For the text-containing cell, return its midpoint in (x, y) coordinate format. 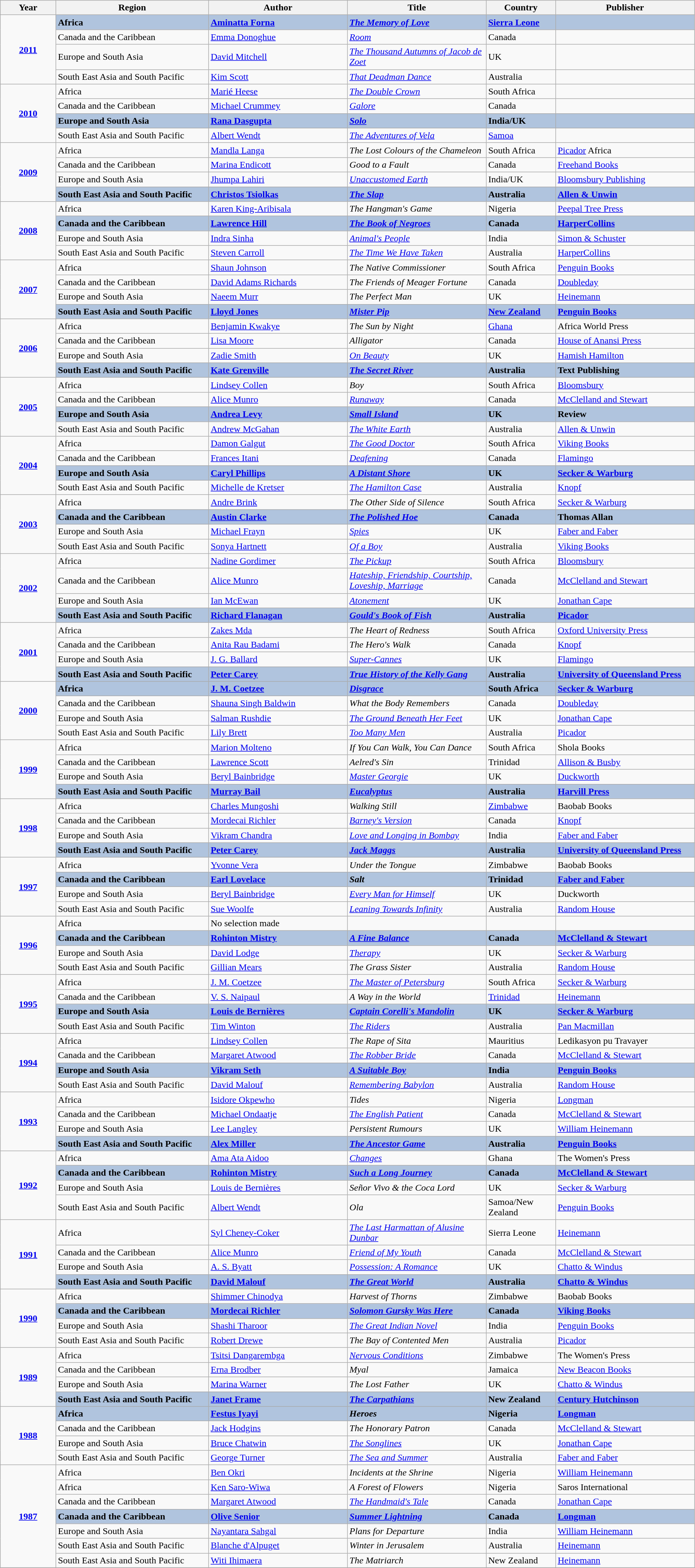
Tsitsi Dangarembga (278, 1355)
A Forest of Flowers (417, 1487)
Michelle de Kretser (278, 488)
The Time We Have Taken (417, 253)
Shimmer Chinodya (278, 1296)
Pan Macmillan (625, 1026)
1996 (28, 946)
Love and Longing in Bombay (417, 835)
The Last Harmattan of Alusine Dunbar (417, 1233)
The Songlines (417, 1443)
Leaning Towards Infinity (417, 908)
Nervous Conditions (417, 1355)
Indra Sinha (278, 238)
1993 (28, 1121)
No selection made (278, 924)
Changes (417, 1158)
Erna Brodber (278, 1369)
Janet Frame (278, 1399)
Small Island (417, 414)
Oxford University Press (625, 630)
2007 (28, 289)
The Grass Sister (417, 967)
Zakes Mda (278, 630)
Shola Books (625, 747)
Marina Warner (278, 1384)
The Lost Colours of the Chameleon (417, 150)
The Carpathians (417, 1399)
The Rape of Sita (417, 1041)
That Deadman Dance (417, 77)
The Great World (417, 1282)
1988 (28, 1436)
V. S. Naipaul (278, 997)
Persistent Rumours (417, 1129)
1997 (28, 887)
David Lodge (278, 953)
Señor Vivo & the Coca Lord (417, 1188)
Therapy (417, 953)
On Beauty (417, 355)
Yvonne Vera (278, 865)
George Turner (278, 1458)
Peepal Tree Press (625, 209)
Ola (417, 1207)
The Thousand Autumns of Jacob de Zoet (417, 57)
A Distant Shore (417, 473)
Nadine Gordimer (278, 561)
Andre Brink (278, 502)
2006 (28, 348)
1998 (28, 828)
Frances Itani (278, 458)
Runaway (417, 399)
Earl Lovelace (278, 879)
Solomon Gursky Was Here (417, 1311)
Alligator (417, 341)
Under the Tongue (417, 865)
True History of the Kelly Gang (417, 674)
Captain Corelli's Mandolin (417, 1011)
Mandla Langa (278, 150)
Nayantara Sahgal (278, 1531)
Festus Iyayi (278, 1414)
The Slap (417, 194)
If You Can Walk, You Can Dance (417, 747)
Marina Endicott (278, 165)
Caryl Phillips (278, 473)
Remembering Babylon (417, 1085)
Review (625, 414)
David Mitchell (278, 57)
Text Publishing (625, 370)
Benjamin Kwakye (278, 326)
Kate Grenville (278, 370)
The Pickup (417, 561)
The Lost Father (417, 1384)
Jhumpa Lahiri (278, 179)
Lloyd Jones (278, 311)
Shashi Tharoor (278, 1326)
Ken Saro-Wiwa (278, 1487)
Christos Tsiolkas (278, 194)
Syl Cheney-Coker (278, 1233)
The Hangman's Game (417, 209)
Unaccustomed Earth (417, 179)
Alex Miller (278, 1144)
Robert Drewe (278, 1340)
Galore (417, 106)
The Ground Beneath Her Feet (417, 718)
2010 (28, 113)
2009 (28, 172)
Ian McEwan (278, 601)
Jamaica (521, 1369)
Salt (417, 879)
2008 (28, 231)
The Memory of Love (417, 22)
Sue Woolfe (278, 908)
Walking Still (417, 806)
A Way in the World (417, 997)
Such a Long Journey (417, 1173)
Too Many Men (417, 733)
The English Patient (417, 1114)
Plans for Departure (417, 1531)
House of Anansi Press (625, 341)
Harvest of Thorns (417, 1296)
Andrew McGahan (278, 429)
Country (521, 8)
Atonement (417, 601)
Emma Donoghue (278, 37)
Charles Mungoshi (278, 806)
Bruce Chatwin (278, 1443)
Animal's People (417, 238)
Blanche d'Alpuget (278, 1546)
Samoa (521, 135)
Gillian Mears (278, 967)
Ama Ata Aidoo (278, 1158)
1990 (28, 1318)
The Heart of Redness (417, 630)
Harvill Press (625, 791)
1995 (28, 1004)
Austin Clarke (278, 517)
Witi Ihimaera (278, 1560)
Possession: A Romance (417, 1267)
Master Georgie (417, 777)
Lily Brett (278, 733)
Century Hutchinson (625, 1399)
Year (28, 8)
Solo (417, 121)
The Hero's Walk (417, 644)
Lawrence Scott (278, 762)
Room (417, 37)
Spies (417, 532)
The Great Indian Novel (417, 1326)
The Sea and Summer (417, 1458)
Picador Africa (625, 150)
A Fine Balance (417, 938)
Rana Dasgupta (278, 121)
Marié Heese (278, 91)
Author (278, 8)
Bloomsbury Publishing (625, 179)
Super-Cannes (417, 659)
The Native Commissioner (417, 268)
What the Body Remembers (417, 703)
The Honorary Patron (417, 1428)
Vikram Chandra (278, 835)
The Robber Bride (417, 1055)
1987 (28, 1516)
Zadie Smith (278, 355)
2002 (28, 588)
2011 (28, 49)
Friend of My Youth (417, 1252)
Publisher (625, 8)
The Book of Negroes (417, 224)
The Hamilton Case (417, 488)
The Handmaid's Tale (417, 1502)
Murray Bail (278, 791)
Disgrace (417, 689)
Winter in Jerusalem (417, 1546)
Shaun Johnson (278, 268)
The Secret River (417, 370)
Ben Okri (278, 1472)
Aminatta Forna (278, 22)
1991 (28, 1254)
Salman Rushdie (278, 718)
Michael Frayn (278, 532)
Andrea Levy (278, 414)
Mauritius (521, 1041)
Anita Rau Badami (278, 644)
Marion Molteno (278, 747)
The Riders (417, 1026)
Jack Maggs (417, 850)
Heroes (417, 1414)
Shauna Singh Baldwin (278, 703)
Of a Boy (417, 546)
Barney's Version (417, 821)
A. S. Byatt (278, 1267)
The Perfect Man (417, 297)
Myal (417, 1369)
Eucalyptus (417, 791)
Lawrence Hill (278, 224)
The Good Doctor (417, 444)
Karen King-Aribisala (278, 209)
David Adams Richards (278, 282)
Mister Pip (417, 311)
New Beacon Books (625, 1369)
Naeem Murr (278, 297)
The Matriarch (417, 1560)
1989 (28, 1377)
The Polished Hoe (417, 517)
Every Man for Himself (417, 894)
Kim Scott (278, 77)
Summer Lightning (417, 1516)
Incidents at the Shrine (417, 1472)
Good to a Fault (417, 165)
The Adventures of Vela (417, 135)
Tim Winton (278, 1026)
The Master of Petersburg (417, 982)
1999 (28, 769)
Lisa Moore (278, 341)
Title (417, 8)
1992 (28, 1186)
Michael Crummey (278, 106)
Simon & Schuster (625, 238)
Africa World Press (625, 326)
The Ancestor Game (417, 1144)
Gould's Book of Fish (417, 615)
The Bay of Contented Men (417, 1340)
Richard Flanagan (278, 615)
Steven Carroll (278, 253)
Michael Ondaatje (278, 1114)
Hamish Hamilton (625, 355)
Damon Galgut (278, 444)
Region (132, 8)
Hateship, Friendship, Courtship, Loveship, Marriage (417, 580)
2000 (28, 711)
Aelred's Sin (417, 762)
Saros International (625, 1487)
The Other Side of Silence (417, 502)
Jack Hodgins (278, 1428)
2003 (28, 524)
Freehand Books (625, 165)
The Sun by Night (417, 326)
Allison & Busby (625, 762)
A Suitable Boy (417, 1070)
2005 (28, 407)
Deafening (417, 458)
J. G. Ballard (278, 659)
The Friends of Meager Fortune (417, 282)
Thomas Allan (625, 517)
The White Earth (417, 429)
Samoa/New Zealand (521, 1207)
The Double Crown (417, 91)
Olive Senior (278, 1516)
Lee Langley (278, 1129)
1994 (28, 1063)
Sonya Hartnett (278, 546)
Isidore Okpewho (278, 1099)
Boy (417, 385)
Vikram Seth (278, 1070)
2004 (28, 466)
2001 (28, 652)
Tides (417, 1099)
Ledikasyon pu Travayer (625, 1041)
